From the cell containing the given text, extract its center point as [x, y] coordinate. 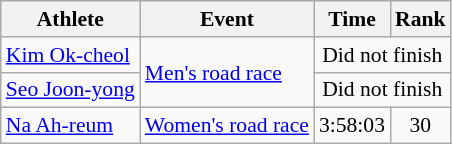
Athlete [70, 19]
Event [227, 19]
Seo Joon-yong [70, 90]
Women's road race [227, 126]
Time [352, 19]
Rank [420, 19]
Kim Ok-cheol [70, 55]
3:58:03 [352, 126]
30 [420, 126]
Men's road race [227, 72]
Na Ah-reum [70, 126]
